Output the [X, Y] coordinate of the center of the cell containing the given text.  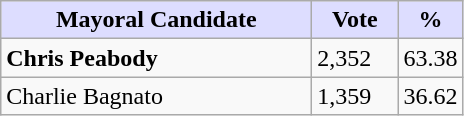
Vote [355, 20]
Chris Peabody [156, 58]
2,352 [355, 58]
% [430, 20]
36.62 [430, 96]
1,359 [355, 96]
Mayoral Candidate [156, 20]
Charlie Bagnato [156, 96]
63.38 [430, 58]
